Capture the cell that displays the provided text and extract its [x, y] central coordinate. 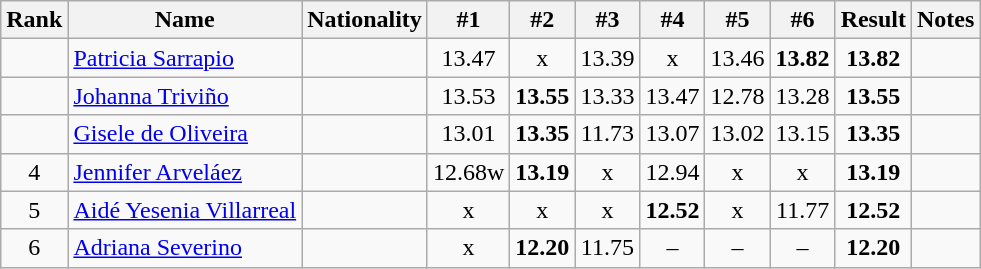
11.75 [608, 248]
Rank [34, 20]
11.77 [802, 210]
#4 [672, 20]
Result [873, 20]
Aidé Yesenia Villarreal [185, 210]
13.46 [738, 58]
Gisele de Oliveira [185, 134]
13.02 [738, 134]
13.07 [672, 134]
#5 [738, 20]
5 [34, 210]
Notes [946, 20]
13.53 [468, 96]
4 [34, 172]
13.01 [468, 134]
#2 [542, 20]
Name [185, 20]
11.73 [608, 134]
#6 [802, 20]
12.78 [738, 96]
6 [34, 248]
13.39 [608, 58]
Jennifer Arveláez [185, 172]
Johanna Triviño [185, 96]
12.68w [468, 172]
Nationality [365, 20]
Patricia Sarrapio [185, 58]
#3 [608, 20]
#1 [468, 20]
13.28 [802, 96]
13.33 [608, 96]
Adriana Severino [185, 248]
13.15 [802, 134]
12.94 [672, 172]
